Identify which cell holds the provided text, then report its (X, Y) central coordinate. 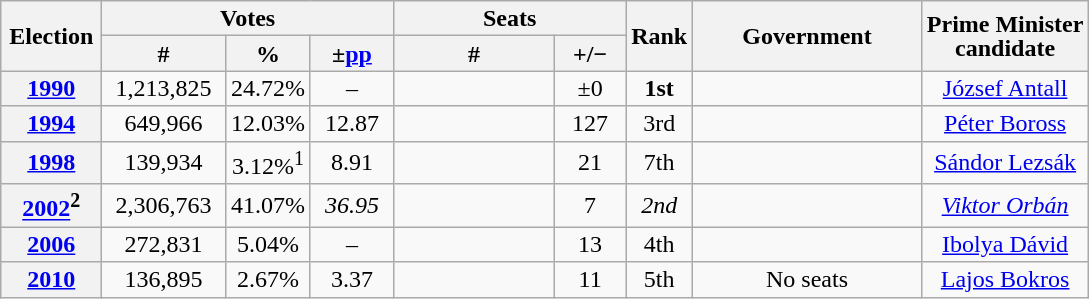
4th (660, 244)
20022 (52, 206)
Viktor Orbán (1005, 206)
36.95 (352, 206)
Péter Boross (1005, 124)
Votes (248, 18)
1,213,825 (164, 88)
Election (52, 36)
József Antall (1005, 88)
1998 (52, 162)
11 (590, 280)
1994 (52, 124)
272,831 (164, 244)
Rank (660, 36)
7th (660, 162)
2.67% (268, 280)
136,895 (164, 280)
2,306,763 (164, 206)
3rd (660, 124)
21 (590, 162)
5th (660, 280)
2010 (52, 280)
Seats (509, 18)
649,966 (164, 124)
1st (660, 88)
41.07% (268, 206)
8.91 (352, 162)
12.87 (352, 124)
12.03% (268, 124)
1990 (52, 88)
No seats (808, 280)
Prime Ministercandidate (1005, 36)
5.04% (268, 244)
13 (590, 244)
+/− (590, 54)
Ibolya Dávid (1005, 244)
2006 (52, 244)
139,934 (164, 162)
Sándor Lezsák (1005, 162)
% (268, 54)
2nd (660, 206)
127 (590, 124)
±0 (590, 88)
7 (590, 206)
24.72% (268, 88)
3.12%1 (268, 162)
±pp (352, 54)
3.37 (352, 280)
Government (808, 36)
Lajos Bokros (1005, 280)
